Detect which cell encompasses the target text, then output its [x, y] center coordinate. 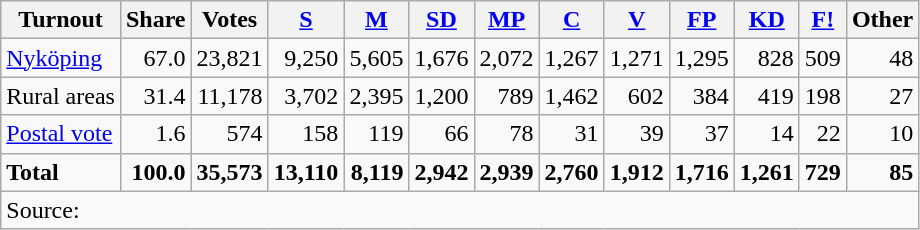
1,716 [702, 172]
35,573 [230, 172]
31 [572, 134]
Turnout [61, 20]
Votes [230, 20]
509 [822, 58]
198 [822, 96]
S [306, 20]
100.0 [156, 172]
Source: [460, 210]
8,119 [376, 172]
1,200 [442, 96]
Total [61, 172]
14 [766, 134]
1,295 [702, 58]
828 [766, 58]
1,462 [572, 96]
1,261 [766, 172]
419 [766, 96]
5,605 [376, 58]
23,821 [230, 58]
M [376, 20]
85 [882, 172]
1,676 [442, 58]
1,267 [572, 58]
602 [636, 96]
27 [882, 96]
729 [822, 172]
789 [506, 96]
31.4 [156, 96]
2,942 [442, 172]
11,178 [230, 96]
574 [230, 134]
37 [702, 134]
C [572, 20]
78 [506, 134]
10 [882, 134]
KD [766, 20]
MP [506, 20]
SD [442, 20]
119 [376, 134]
39 [636, 134]
3,702 [306, 96]
Nyköping [61, 58]
158 [306, 134]
2,939 [506, 172]
384 [702, 96]
Other [882, 20]
2,395 [376, 96]
V [636, 20]
9,250 [306, 58]
Postal vote [61, 134]
22 [822, 134]
Share [156, 20]
1,912 [636, 172]
1.6 [156, 134]
66 [442, 134]
48 [882, 58]
FP [702, 20]
13,110 [306, 172]
67.0 [156, 58]
2,760 [572, 172]
F! [822, 20]
2,072 [506, 58]
1,271 [636, 58]
Rural areas [61, 96]
